Determine the (X, Y) coordinate at the center of the cell enclosing the given text.  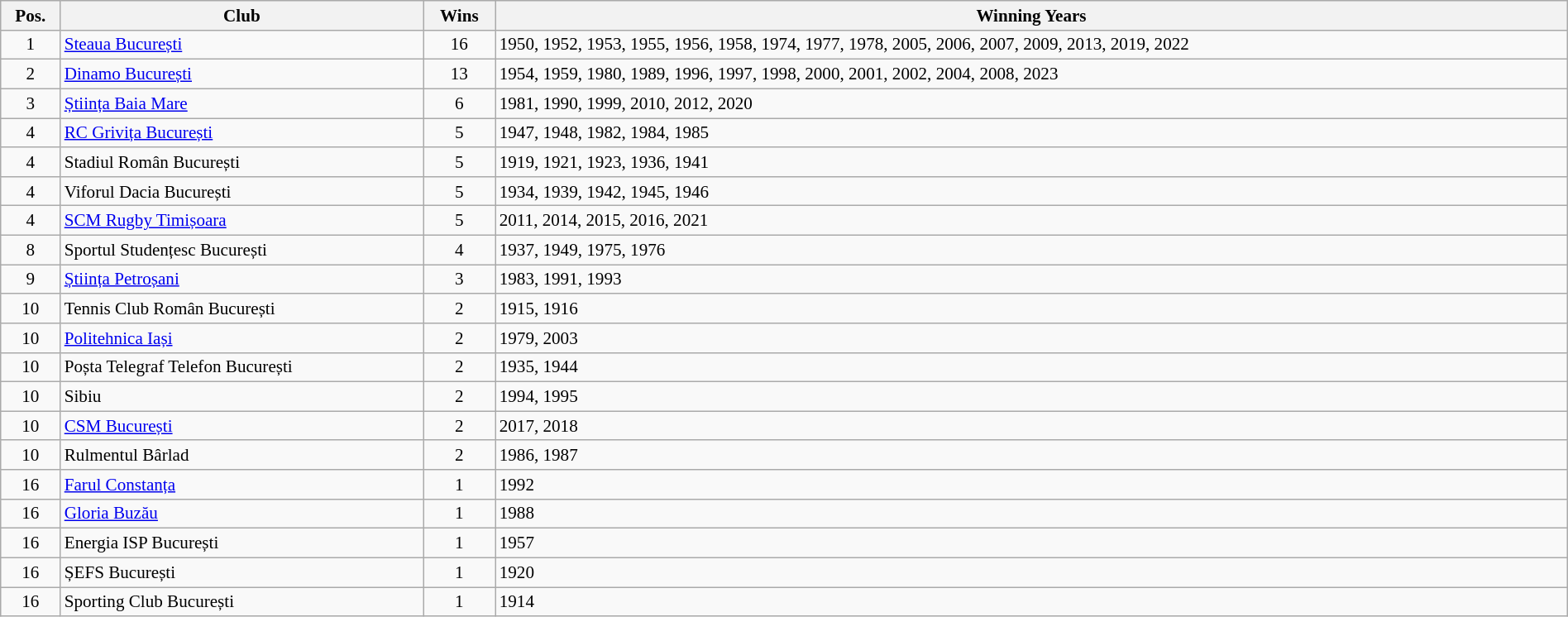
Steaua București (241, 45)
1914 (1032, 602)
1957 (1032, 543)
Poșta Telegraf Telefon București (241, 367)
Sportul Studențesc București (241, 250)
Farul Constanța (241, 485)
1983, 1991, 1993 (1032, 280)
Viforul Dacia București (241, 190)
1981, 1990, 1999, 2010, 2012, 2020 (1032, 103)
Tennis Club Român București (241, 308)
Club (241, 15)
2011, 2014, 2015, 2016, 2021 (1032, 220)
Pos. (31, 15)
Winning Years (1032, 15)
Energia ISP București (241, 543)
6 (460, 103)
1950, 1952, 1953, 1955, 1956, 1958, 1974, 1977, 1978, 2005, 2006, 2007, 2009, 2013, 2019, 2022 (1032, 45)
13 (460, 74)
RC Grivița București (241, 132)
8 (31, 250)
Rulmentul Bârlad (241, 455)
1979, 2003 (1032, 337)
1986, 1987 (1032, 455)
Wins (460, 15)
2017, 2018 (1032, 425)
9 (31, 280)
1934, 1939, 1942, 1945, 1946 (1032, 190)
1920 (1032, 572)
Știința Petroșani (241, 280)
SCM Rugby Timișoara (241, 220)
Dinamo București (241, 74)
1919, 1921, 1923, 1936, 1941 (1032, 162)
Gloria Buzău (241, 513)
1935, 1944 (1032, 367)
Stadiul Român București (241, 162)
1915, 1916 (1032, 308)
1994, 1995 (1032, 397)
Politehnica Iași (241, 337)
1954, 1959, 1980, 1989, 1996, 1997, 1998, 2000, 2001, 2002, 2004, 2008, 2023 (1032, 74)
1992 (1032, 485)
Știința Baia Mare (241, 103)
1947, 1948, 1982, 1984, 1985 (1032, 132)
CSM București (241, 425)
1988 (1032, 513)
ȘEFS București (241, 572)
Sporting Club București (241, 602)
1937, 1949, 1975, 1976 (1032, 250)
Sibiu (241, 397)
